Detect which cell encompasses the target text, then output its (x, y) center coordinate. 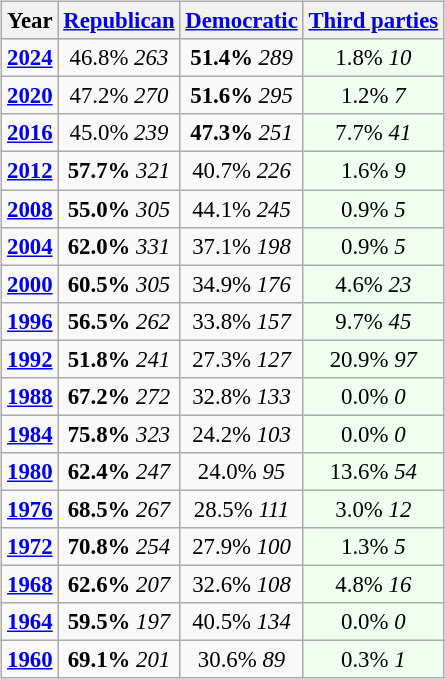
69.1% 201 (119, 660)
Year (30, 21)
2008 (30, 209)
56.5% 262 (119, 321)
51.4% 289 (242, 58)
30.6% 89 (242, 660)
3.0% 12 (373, 509)
60.5% 305 (119, 284)
67.2% 272 (119, 396)
32.8% 133 (242, 396)
1980 (30, 472)
2024 (30, 58)
1996 (30, 321)
40.7% 226 (242, 171)
51.6% 295 (242, 96)
59.5% 197 (119, 622)
33.8% 157 (242, 321)
4.8% 16 (373, 584)
24.0% 95 (242, 472)
9.7% 45 (373, 321)
27.9% 100 (242, 547)
1984 (30, 434)
1992 (30, 359)
62.4% 247 (119, 472)
Republican (119, 21)
46.8% 263 (119, 58)
2004 (30, 246)
1968 (30, 584)
70.8% 254 (119, 547)
27.3% 127 (242, 359)
13.6% 54 (373, 472)
1972 (30, 547)
1.6% 9 (373, 171)
75.8% 323 (119, 434)
2020 (30, 96)
40.5% 134 (242, 622)
68.5% 267 (119, 509)
1.8% 10 (373, 58)
0.3% 1 (373, 660)
32.6% 108 (242, 584)
20.9% 97 (373, 359)
62.0% 331 (119, 246)
1976 (30, 509)
1960 (30, 660)
1988 (30, 396)
55.0% 305 (119, 209)
2016 (30, 133)
2000 (30, 284)
34.9% 176 (242, 284)
47.3% 251 (242, 133)
47.2% 270 (119, 96)
7.7% 41 (373, 133)
1.2% 7 (373, 96)
Third parties (373, 21)
2012 (30, 171)
37.1% 198 (242, 246)
28.5% 111 (242, 509)
51.8% 241 (119, 359)
1964 (30, 622)
24.2% 103 (242, 434)
4.6% 23 (373, 284)
Democratic (242, 21)
44.1% 245 (242, 209)
57.7% 321 (119, 171)
62.6% 207 (119, 584)
1.3% 5 (373, 547)
45.0% 239 (119, 133)
